Find where the given text appears and provide that cell's center as (X, Y) coordinate. 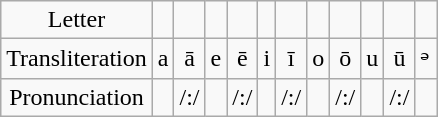
Letter (77, 20)
a (163, 59)
Transliteration (77, 59)
ē (242, 59)
ᵊ (426, 59)
o (318, 59)
Pronunciation (77, 97)
ā (190, 59)
ū (400, 59)
ī (292, 59)
ō (346, 59)
u (372, 59)
e (216, 59)
i (267, 59)
